Detect which cell encompasses the target text, then output its (x, y) center coordinate. 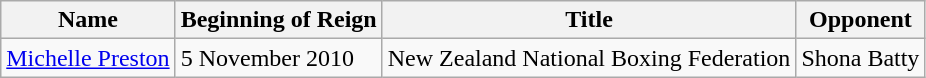
5 November 2010 (278, 58)
Opponent (860, 20)
Shona Batty (860, 58)
Beginning of Reign (278, 20)
Title (589, 20)
Name (88, 20)
Michelle Preston (88, 58)
New Zealand National Boxing Federation (589, 58)
